Output the (x, y) coordinate of the center of the cell containing the given text.  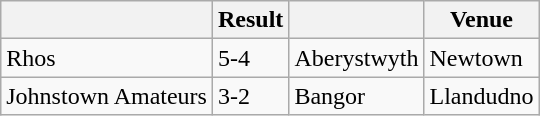
Bangor (356, 96)
5-4 (250, 58)
Llandudno (482, 96)
Result (250, 20)
Rhos (107, 58)
Johnstown Amateurs (107, 96)
3-2 (250, 96)
Newtown (482, 58)
Aberystwyth (356, 58)
Venue (482, 20)
